Provide the [x, y] coordinate of the cell's center where the given text is located.  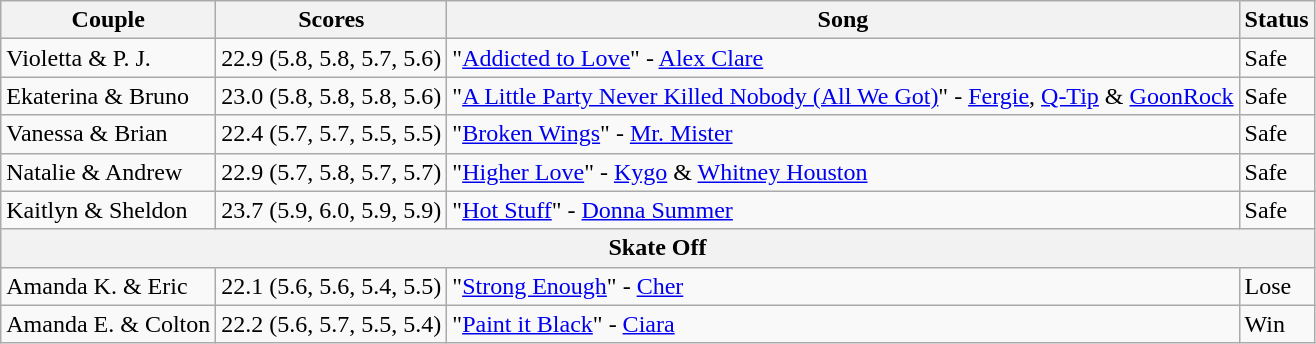
Skate Off [658, 248]
Win [1276, 324]
Kaitlyn & Sheldon [108, 210]
"Hot Stuff" - Donna Summer [843, 210]
Status [1276, 20]
"Higher Love" - Kygo & Whitney Houston [843, 172]
"Broken Wings" - Mr. Mister [843, 134]
Lose [1276, 286]
22.9 (5.7, 5.8, 5.7, 5.7) [332, 172]
"A Little Party Never Killed Nobody (All We Got)" - Fergie, Q-Tip & GoonRock [843, 96]
"Paint it Black" - Ciara [843, 324]
Song [843, 20]
Scores [332, 20]
22.1 (5.6, 5.6, 5.4, 5.5) [332, 286]
Violetta & P. J. [108, 58]
"Strong Enough" - Cher [843, 286]
Ekaterina & Bruno [108, 96]
22.9 (5.8, 5.8, 5.7, 5.6) [332, 58]
"Addicted to Love" - Alex Clare [843, 58]
23.7 (5.9, 6.0, 5.9, 5.9) [332, 210]
Amanda E. & Colton [108, 324]
23.0 (5.8, 5.8, 5.8, 5.6) [332, 96]
Vanessa & Brian [108, 134]
22.2 (5.6, 5.7, 5.5, 5.4) [332, 324]
Natalie & Andrew [108, 172]
Couple [108, 20]
22.4 (5.7, 5.7, 5.5, 5.5) [332, 134]
Amanda K. & Eric [108, 286]
